Output the [X, Y] coordinate of the center of the cell containing the given text.  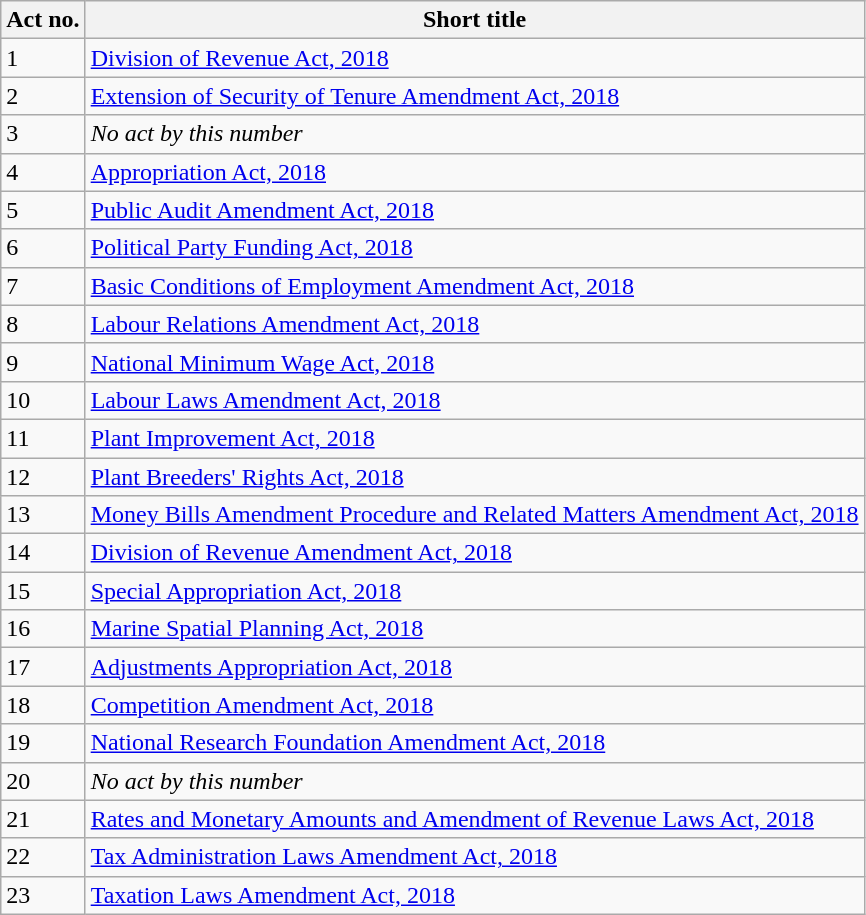
18 [43, 705]
23 [43, 895]
Marine Spatial Planning Act, 2018 [474, 629]
Taxation Laws Amendment Act, 2018 [474, 895]
Short title [474, 20]
14 [43, 553]
Division of Revenue Act, 2018 [474, 58]
Adjustments Appropriation Act, 2018 [474, 667]
4 [43, 172]
Tax Administration Laws Amendment Act, 2018 [474, 857]
National Research Foundation Amendment Act, 2018 [474, 743]
National Minimum Wage Act, 2018 [474, 362]
Plant Breeders' Rights Act, 2018 [474, 477]
21 [43, 819]
Labour Relations Amendment Act, 2018 [474, 324]
Rates and Monetary Amounts and Amendment of Revenue Laws Act, 2018 [474, 819]
Act no. [43, 20]
8 [43, 324]
12 [43, 477]
Appropriation Act, 2018 [474, 172]
9 [43, 362]
16 [43, 629]
15 [43, 591]
Political Party Funding Act, 2018 [474, 248]
19 [43, 743]
Extension of Security of Tenure Amendment Act, 2018 [474, 96]
11 [43, 438]
13 [43, 515]
7 [43, 286]
22 [43, 857]
Labour Laws Amendment Act, 2018 [474, 400]
10 [43, 400]
Division of Revenue Amendment Act, 2018 [474, 553]
Competition Amendment Act, 2018 [474, 705]
20 [43, 781]
Plant Improvement Act, 2018 [474, 438]
3 [43, 134]
6 [43, 248]
1 [43, 58]
17 [43, 667]
5 [43, 210]
Basic Conditions of Employment Amendment Act, 2018 [474, 286]
Money Bills Amendment Procedure and Related Matters Amendment Act, 2018 [474, 515]
Special Appropriation Act, 2018 [474, 591]
2 [43, 96]
Public Audit Amendment Act, 2018 [474, 210]
